Return [x, y] of the center of cell containing provided text 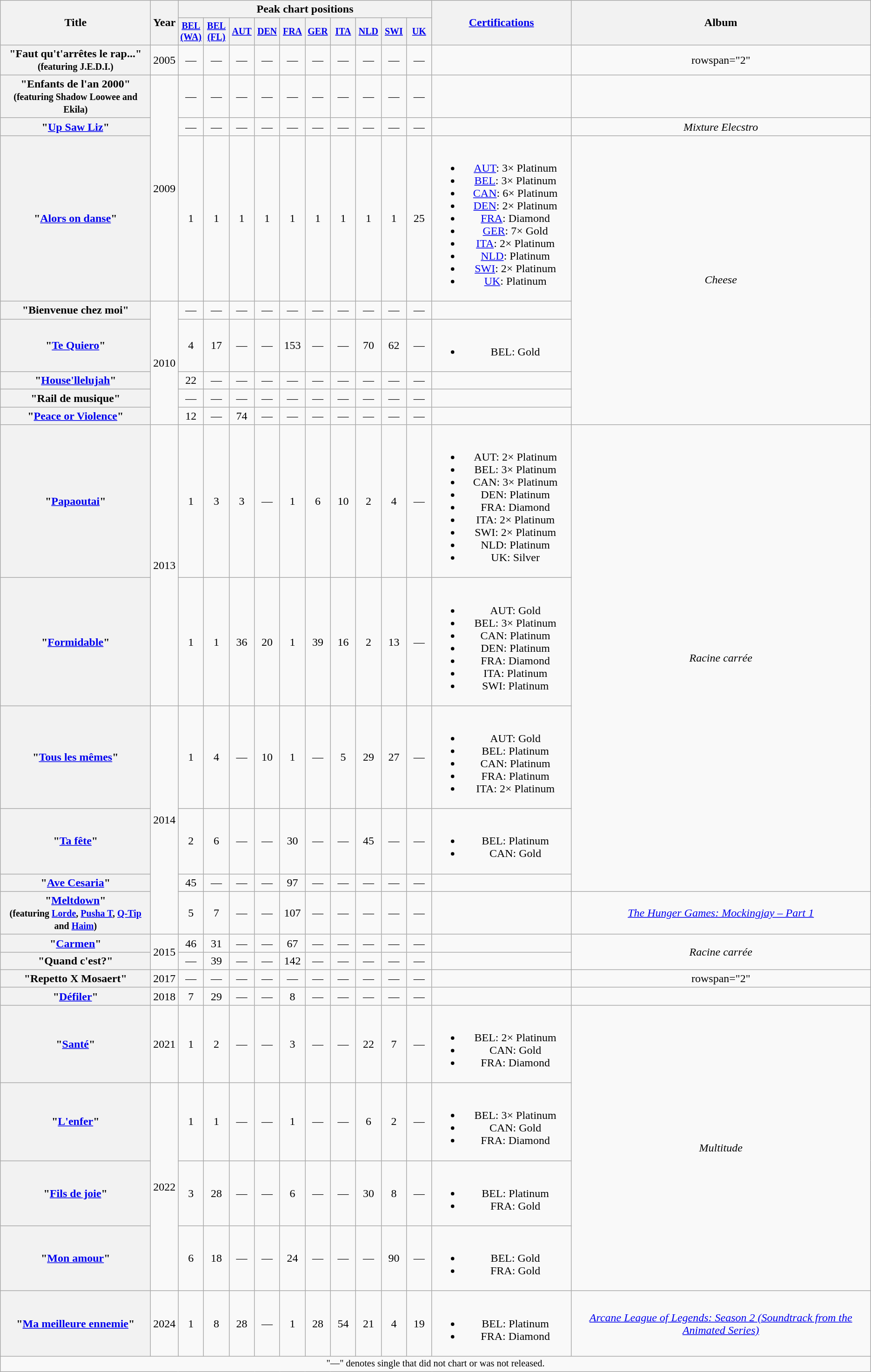
24 [292, 1258]
BEL(WA) [191, 32]
"Faut qu't'arrêtes le rap..." (featuring J.E.D.I.) [75, 60]
FRA [292, 32]
54 [343, 1324]
2005 [165, 60]
"Ave Cesaria" [75, 883]
107 [292, 913]
"Défiler" [75, 996]
AUT: 2× PlatinumBEL: 3× PlatinumCAN: 3× PlatinumDEN: PlatinumFRA: DiamondITA: 2× PlatinumSWI: 2× PlatinumNLD: PlatinumUK: Silver [502, 502]
Mixture Elecstro [721, 127]
21 [368, 1324]
2018 [165, 996]
Title [75, 23]
"Fils de joie" [75, 1193]
62 [394, 345]
"Up Saw Liz" [75, 127]
"Santé" [75, 1044]
BEL(FL) [216, 32]
ITA [343, 32]
"Enfants de l'an 2000" (featuring Shadow Loowee and Ekila) [75, 96]
AUT: 3× PlatinumBEL: 3× PlatinumCAN: 6× PlatinumDEN: 2× PlatinumFRA: DiamondGER: 7× GoldITA: 2× PlatinumNLD: PlatinumSWI: 2× PlatinumUK: Platinum [502, 218]
27 [394, 757]
"Meltdown"(featuring Lorde, Pusha T, Q-Tip and Haim) [75, 913]
"Ma meilleure ennemie" [75, 1324]
DEN [267, 32]
UK [419, 32]
31 [216, 943]
BEL: PlatinumCAN: Gold [502, 841]
17 [216, 345]
"Bienvenue chez moi" [75, 310]
70 [368, 345]
46 [191, 943]
97 [292, 883]
18 [216, 1258]
2017 [165, 978]
BEL: PlatinumFRA: Gold [502, 1193]
"Formidable" [75, 642]
142 [292, 961]
"Quand c'est?" [75, 961]
"Repetto X Mosaert" [75, 978]
Peak chart positions [305, 9]
"Ta fête" [75, 841]
"Peace or Violence" [75, 416]
19 [419, 1324]
BEL: 2× PlatinumCAN: GoldFRA: Diamond [502, 1044]
153 [292, 345]
BEL: GoldFRA: Gold [502, 1258]
2022 [165, 1187]
"Mon amour" [75, 1258]
13 [394, 642]
AUT: GoldBEL: 3× PlatinumCAN: PlatinumDEN: PlatinumFRA: DiamondITA: PlatinumSWI: Platinum [502, 642]
"Tous les mêmes" [75, 757]
"L'enfer" [75, 1122]
SWI [394, 32]
"Carmen" [75, 943]
"Rail de musique" [75, 398]
74 [241, 416]
"Te Quiero" [75, 345]
"Alors on danse" [75, 218]
20 [267, 642]
2014 [165, 820]
2024 [165, 1324]
36 [241, 642]
"Papaoutai" [75, 502]
Multitude [721, 1148]
16 [343, 642]
2013 [165, 565]
2015 [165, 952]
2010 [165, 363]
The Hunger Games: Mockingjay – Part 1 [721, 913]
Cheese [721, 280]
Year [165, 23]
BEL: PlatinumFRA: Diamond [502, 1324]
"—" denotes single that did not chart or was not released. [435, 1364]
Arcane League of Legends: Season 2 (Soundtrack from the Animated Series) [721, 1324]
12 [191, 416]
67 [292, 943]
25 [419, 218]
"House'llelujah" [75, 381]
90 [394, 1258]
AUT [241, 32]
Certifications [502, 23]
Album [721, 23]
2021 [165, 1044]
2009 [165, 188]
AUT: GoldBEL: PlatinumCAN: PlatinumFRA: PlatinumITA: 2× Platinum [502, 757]
NLD [368, 32]
BEL: 3× PlatinumCAN: GoldFRA: Diamond [502, 1122]
BEL: Gold [502, 345]
GER [318, 32]
